Detect which cell encompasses the target text, then output its (x, y) center coordinate. 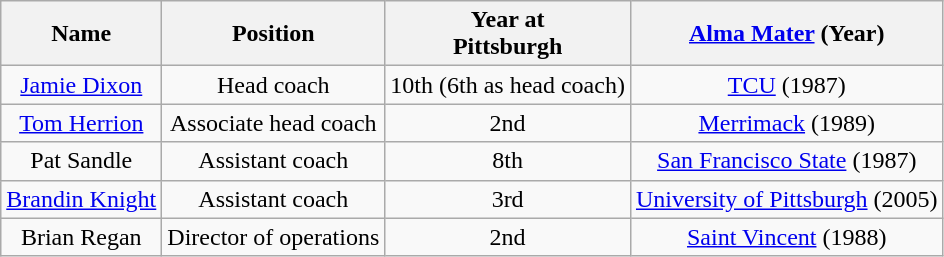
10th (6th as head coach) (508, 85)
3rd (508, 199)
8th (508, 161)
Head coach (274, 85)
Alma Mater (Year) (786, 34)
Name (82, 34)
Brian Regan (82, 237)
Merrimack (1989) (786, 123)
Saint Vincent (1988) (786, 237)
Year at Pittsburgh (508, 34)
Director of operations (274, 237)
Associate head coach (274, 123)
Position (274, 34)
Brandin Knight (82, 199)
Pat Sandle (82, 161)
Jamie Dixon (82, 85)
Tom Herrion (82, 123)
San Francisco State (1987) (786, 161)
University of Pittsburgh (2005) (786, 199)
TCU (1987) (786, 85)
